Extract the [x, y] coordinate from the center of the cell holding the provided text.  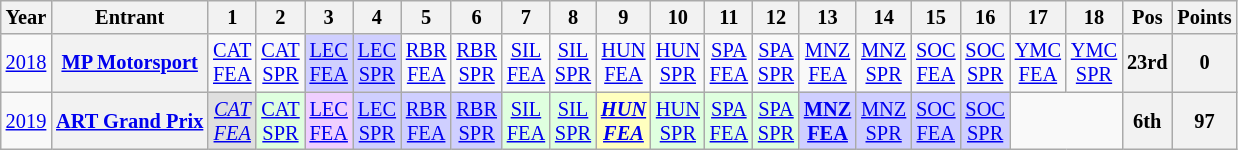
18 [1094, 17]
Pos [1147, 17]
14 [884, 17]
2018 [26, 63]
17 [1038, 17]
ART Grand Prix [130, 121]
YMCFEA [1038, 63]
3 [329, 17]
13 [828, 17]
Points [1205, 17]
11 [729, 17]
2 [280, 17]
YMCSPR [1094, 63]
97 [1205, 121]
6th [1147, 121]
16 [984, 17]
Entrant [130, 17]
12 [776, 17]
10 [678, 17]
Year [26, 17]
0 [1205, 63]
7 [526, 17]
5 [426, 17]
9 [624, 17]
6 [476, 17]
23rd [1147, 63]
1 [232, 17]
8 [573, 17]
15 [936, 17]
2019 [26, 121]
MP Motorsport [130, 63]
4 [377, 17]
